Scan for the cell matching the given text and deliver its (X, Y) coordinate at center. 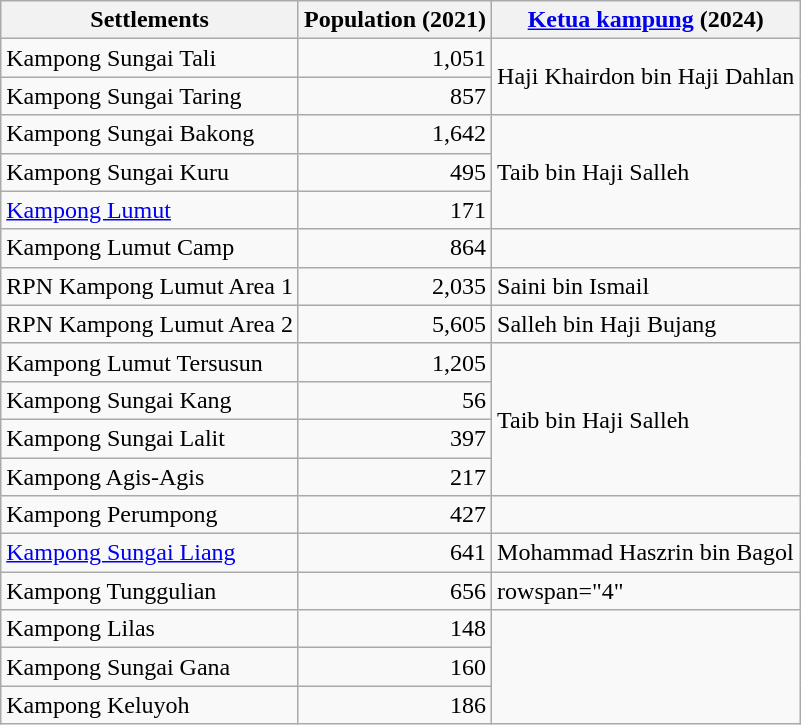
rowspan="4" (646, 591)
Kampong Lumut Camp (150, 248)
RPN Kampong Lumut Area 2 (150, 324)
Saini bin Ismail (646, 286)
Salleh bin Haji Bujang (646, 324)
Kampong Agis-Agis (150, 477)
1,051 (394, 58)
Kampong Lumut (150, 210)
Ketua kampung (2024) (646, 20)
Kampong Sungai Gana (150, 667)
Kampong Sungai Taring (150, 96)
Kampong Sungai Kang (150, 400)
2,035 (394, 286)
56 (394, 400)
427 (394, 515)
Mohammad Haszrin bin Bagol (646, 553)
Haji Khairdon bin Haji Dahlan (646, 77)
495 (394, 172)
Kampong Sungai Kuru (150, 172)
RPN Kampong Lumut Area 1 (150, 286)
857 (394, 96)
148 (394, 629)
Kampong Tunggulian (150, 591)
656 (394, 591)
Kampong Sungai Tali (150, 58)
Kampong Lumut Tersusun (150, 362)
217 (394, 477)
Kampong Perumpong (150, 515)
Population (2021) (394, 20)
186 (394, 705)
Kampong Keluyoh (150, 705)
Kampong Lilas (150, 629)
Kampong Sungai Lalit (150, 438)
1,205 (394, 362)
397 (394, 438)
5,605 (394, 324)
171 (394, 210)
864 (394, 248)
1,642 (394, 134)
641 (394, 553)
160 (394, 667)
Settlements (150, 20)
Kampong Sungai Liang (150, 553)
Kampong Sungai Bakong (150, 134)
